Search for the cell housing the specified text and yield its (x, y) center coordinate. 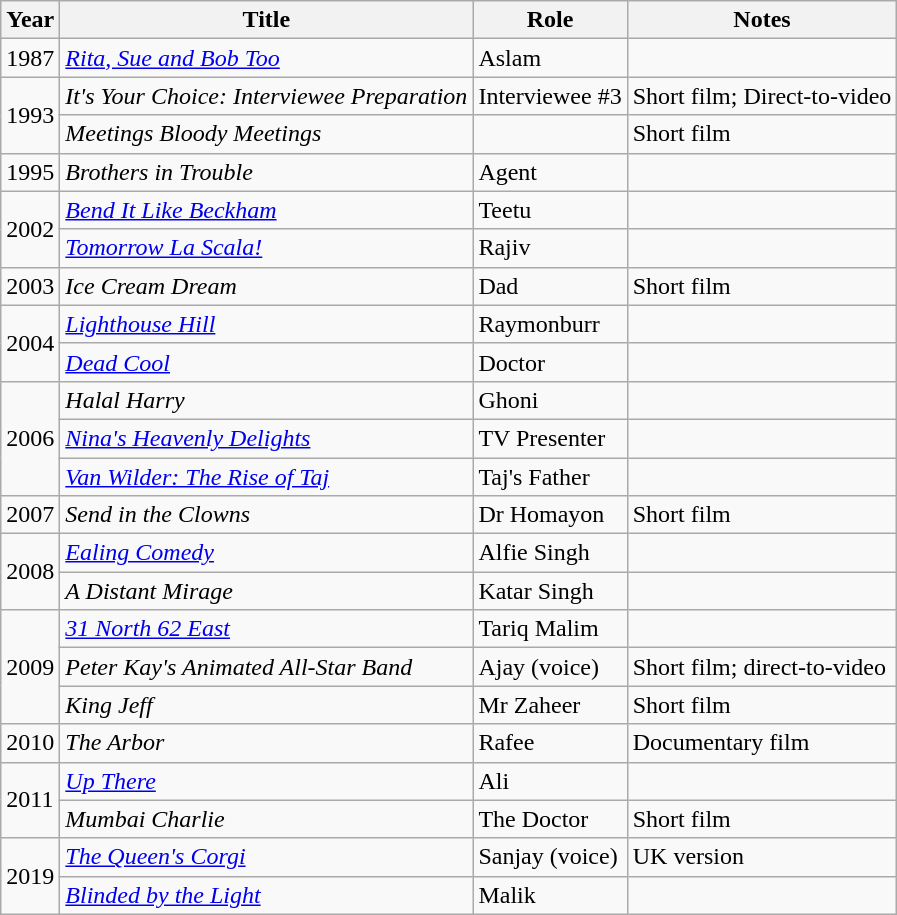
2002 (30, 229)
Ajay (voice) (550, 667)
Doctor (550, 362)
2019 (30, 876)
2003 (30, 286)
A Distant Mirage (266, 591)
2011 (30, 800)
Dad (550, 286)
Nina's Heavenly Delights (266, 438)
2008 (30, 572)
Lighthouse Hill (266, 324)
Short film; direct-to-video (762, 667)
Mr Zaheer (550, 705)
Peter Kay's Animated All-Star Band (266, 667)
31 North 62 East (266, 629)
2004 (30, 343)
Blinded by the Light (266, 895)
Katar Singh (550, 591)
Ice Cream Dream (266, 286)
Documentary film (762, 743)
Taj's Father (550, 477)
Dr Homayon (550, 515)
Ealing Comedy (266, 553)
King Jeff (266, 705)
TV Presenter (550, 438)
Rita, Sue and Bob Too (266, 58)
Year (30, 20)
Tomorrow La Scala! (266, 248)
Halal Harry (266, 400)
Agent (550, 172)
Short film; Direct-to-video (762, 96)
2010 (30, 743)
The Arbor (266, 743)
1995 (30, 172)
Sanjay (voice) (550, 857)
Van Wilder: The Rise of Taj (266, 477)
Role (550, 20)
Brothers in Trouble (266, 172)
Up There (266, 781)
Rajiv (550, 248)
Tariq Malim (550, 629)
Meetings Bloody Meetings (266, 134)
Teetu (550, 210)
The Queen's Corgi (266, 857)
Dead Cool (266, 362)
2007 (30, 515)
Ali (550, 781)
Alfie Singh (550, 553)
Bend It Like Beckham (266, 210)
2009 (30, 667)
The Doctor (550, 819)
Rafee (550, 743)
Interviewee #3 (550, 96)
Ghoni (550, 400)
UK version (762, 857)
Aslam (550, 58)
Notes (762, 20)
1987 (30, 58)
Malik (550, 895)
Send in the Clowns (266, 515)
1993 (30, 115)
Title (266, 20)
It's Your Choice: Interviewee Preparation (266, 96)
Raymonburr (550, 324)
Mumbai Charlie (266, 819)
2006 (30, 438)
